Determine the [x, y] coordinate at the center of the cell enclosing the given text.  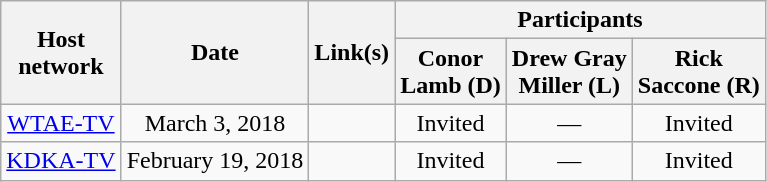
Participants [580, 20]
Date [215, 52]
ConorLamb (D) [451, 72]
February 19, 2018 [215, 161]
Link(s) [352, 52]
WTAE-TV [61, 123]
March 3, 2018 [215, 123]
RickSaccone (R) [698, 72]
KDKA-TV [61, 161]
Hostnetwork [61, 52]
Drew GrayMiller (L) [569, 72]
